Return the [X, Y] coordinate for the center point of the cell that contains the specified text.  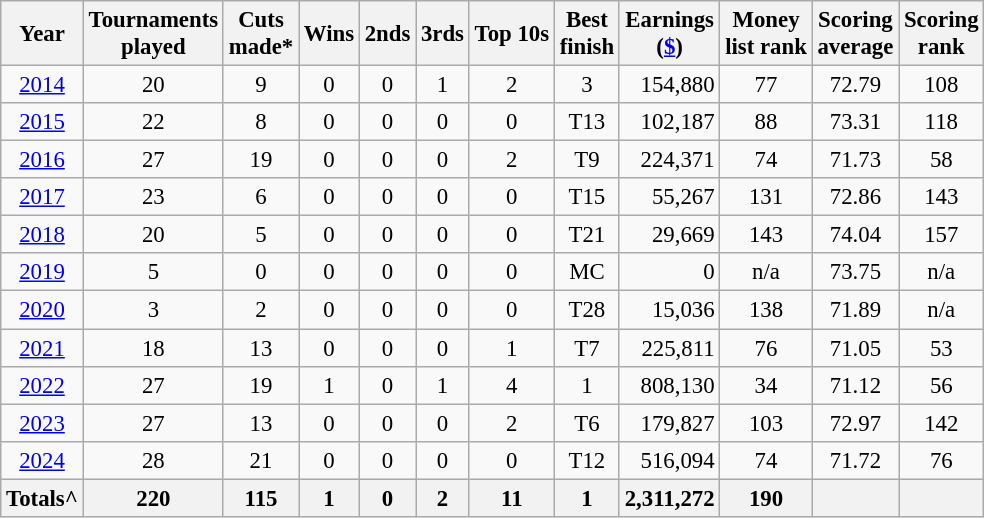
2019 [42, 273]
2017 [42, 197]
224,371 [669, 160]
6 [260, 197]
T28 [586, 310]
Moneylist rank [766, 34]
2022 [42, 385]
142 [942, 423]
73.75 [856, 273]
34 [766, 385]
2nds [387, 34]
118 [942, 122]
Wins [330, 34]
55,267 [669, 197]
131 [766, 197]
Scoringrank [942, 34]
Cutsmade* [260, 34]
71.72 [856, 460]
72.97 [856, 423]
22 [153, 122]
138 [766, 310]
2016 [42, 160]
18 [153, 348]
2021 [42, 348]
71.89 [856, 310]
157 [942, 235]
58 [942, 160]
179,827 [669, 423]
Totals^ [42, 498]
11 [512, 498]
T13 [586, 122]
8 [260, 122]
73.31 [856, 122]
2024 [42, 460]
88 [766, 122]
T9 [586, 160]
2023 [42, 423]
T6 [586, 423]
2014 [42, 85]
56 [942, 385]
808,130 [669, 385]
MC [586, 273]
T15 [586, 197]
72.79 [856, 85]
3rds [443, 34]
71.73 [856, 160]
Year [42, 34]
Top 10s [512, 34]
71.12 [856, 385]
Tournamentsplayed [153, 34]
516,094 [669, 460]
225,811 [669, 348]
108 [942, 85]
Earnings($) [669, 34]
T7 [586, 348]
T12 [586, 460]
71.05 [856, 348]
29,669 [669, 235]
23 [153, 197]
21 [260, 460]
Scoringaverage [856, 34]
15,036 [669, 310]
103 [766, 423]
115 [260, 498]
220 [153, 498]
T21 [586, 235]
53 [942, 348]
2018 [42, 235]
28 [153, 460]
77 [766, 85]
4 [512, 385]
72.86 [856, 197]
2020 [42, 310]
190 [766, 498]
154,880 [669, 85]
102,187 [669, 122]
9 [260, 85]
2015 [42, 122]
Bestfinish [586, 34]
74.04 [856, 235]
2,311,272 [669, 498]
